Pinpoint the cell where the given text exists, returning its (X, Y) midpoint coordinate. 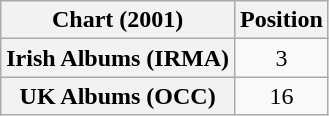
Irish Albums (IRMA) (118, 58)
Position (282, 20)
Chart (2001) (118, 20)
16 (282, 96)
3 (282, 58)
UK Albums (OCC) (118, 96)
